Return (X, Y) of the center of cell containing provided text 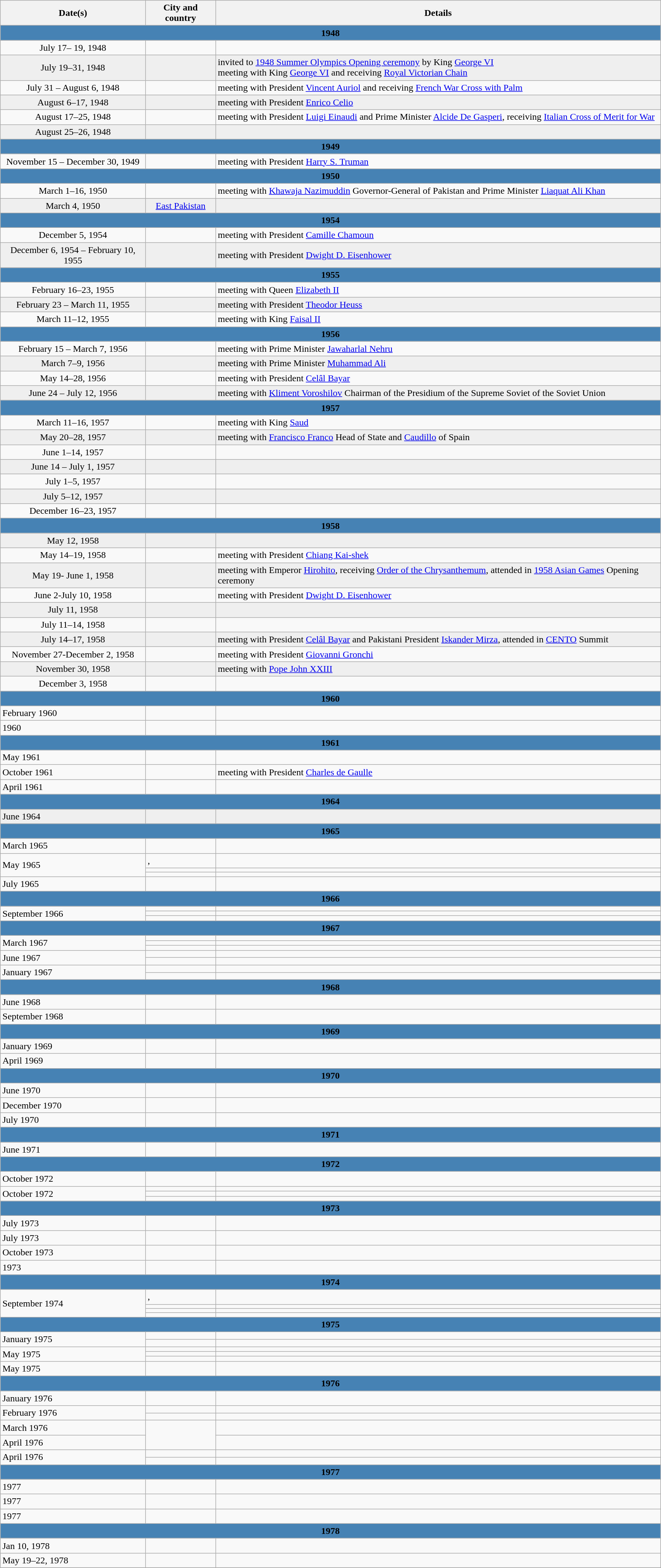
1948 (331, 33)
July 1965 (73, 884)
March 7–9, 1956 (73, 363)
1957 (331, 408)
December 5, 1954 (73, 235)
January 1967 (73, 972)
March 4, 1950 (73, 206)
February 1960 (73, 713)
December 1970 (73, 1105)
June 1964 (73, 816)
February 23 – March 11, 1955 (73, 305)
meeting with President Enrico Celio (438, 102)
meeting with Emperor Hirohito, receiving Order of the Chrysanthemum, attended in 1958 Asian Games Opening ceremony (438, 575)
meeting with President Luigi Einaudi and Prime Minister Alcide De Gasperi, receiving Italian Cross of Merit for War (438, 117)
July 14–17, 1958 (73, 639)
July 11, 1958 (73, 610)
November 27-December 2, 1958 (73, 654)
May 19–22, 1978 (73, 1560)
August 6–17, 1948 (73, 102)
January 1976 (73, 1398)
Details (438, 13)
August 25–26, 1948 (73, 132)
November 30, 1958 (73, 669)
1954 (331, 220)
meeting with Kliment Voroshilov Chairman of the Presidium of the Supreme Soviet of the Soviet Union (438, 393)
July 1970 (73, 1120)
meeting with President Harry S. Truman (438, 161)
January 1969 (73, 1046)
City and country (180, 13)
April 1961 (73, 787)
1958 (331, 526)
March 11–12, 1955 (73, 319)
March 1965 (73, 846)
August 17–25, 1948 (73, 117)
May 14–19, 1958 (73, 555)
June 14 – July 1, 1957 (73, 467)
July 17– 19, 1948 (73, 48)
March 1–16, 1950 (73, 191)
1972 (331, 1164)
1950 (331, 176)
meeting with President Theodor Heuss (438, 305)
February 1976 (73, 1413)
June 1–14, 1957 (73, 452)
1968 (331, 987)
May 12, 1958 (73, 540)
1961 (331, 743)
June 2-July 10, 1958 (73, 595)
meeting with Francisco Franco Head of State and Caudillo of Spain (438, 437)
July 1–5, 1957 (73, 482)
July 19–31, 1948 (73, 67)
September 1974 (73, 1303)
East Pakistan (180, 206)
December 3, 1958 (73, 683)
meeting with President Celâl Bayar and Pakistani President Iskander Mirza, attended in CENTO Summit (438, 639)
June 1971 (73, 1150)
May 20–28, 1957 (73, 437)
meeting with Khawaja Nazimuddin Governor-General of Pakistan and Prime Minister Liaquat Ali Khan (438, 191)
1975 (331, 1324)
December 16–23, 1957 (73, 511)
meeting with Prime Minister Muhammad Ali (438, 363)
1971 (331, 1134)
meeting with Pope John XXIII (438, 669)
1949 (331, 146)
meeting with President Celâl Bayar (438, 378)
invited to 1948 Summer Olympics Opening ceremony by King George VImeeting with King George VI and receiving Royal Victorian Chain (438, 67)
1970 (331, 1076)
July 31 – August 6, 1948 (73, 88)
1976 (331, 1384)
meeting with King Faisal II (438, 319)
June 1970 (73, 1090)
March 1967 (73, 943)
1974 (331, 1282)
meeting with President Vincent Auriol and receiving French War Cross with Palm (438, 88)
1955 (331, 275)
1956 (331, 334)
1966 (331, 898)
February 15 – March 7, 1956 (73, 349)
1969 (331, 1031)
meeting with President Camille Chamoun (438, 235)
meeting with King Saud (438, 422)
June 1967 (73, 958)
meeting with President Giovanni Gronchi (438, 654)
May 19- June 1, 1958 (73, 575)
meeting with President Chiang Kai-shek (438, 555)
December 6, 1954 – February 10, 1955 (73, 255)
July 5–12, 1957 (73, 496)
1965 (331, 831)
May 1961 (73, 757)
April 1969 (73, 1061)
1967 (331, 928)
Date(s) (73, 13)
meeting with Queen Elizabeth II (438, 290)
March 11–16, 1957 (73, 422)
September 1968 (73, 1017)
October 1961 (73, 772)
May 14–28, 1956 (73, 378)
meeting with President Charles de Gaulle (438, 772)
July 11–14, 1958 (73, 625)
Jan 10, 1978 (73, 1546)
September 1966 (73, 913)
June 24 – July 12, 1956 (73, 393)
meeting with Prime Minister Jawaharlal Nehru (438, 349)
February 16–23, 1955 (73, 290)
October 1973 (73, 1253)
March 1976 (73, 1428)
January 1975 (73, 1339)
1964 (331, 802)
June 1968 (73, 1002)
1978 (331, 1531)
November 15 – December 30, 1949 (73, 161)
May 1965 (73, 865)
